Capture the cell that displays the provided text and extract its (x, y) central coordinate. 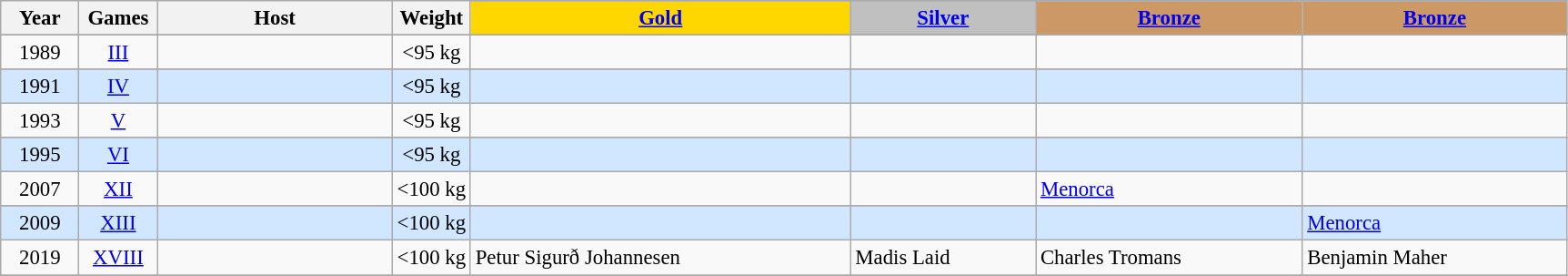
2007 (40, 189)
XII (118, 189)
Host (275, 18)
IV (118, 87)
Madis Laid (943, 258)
1991 (40, 87)
1995 (40, 155)
2009 (40, 223)
Petur Sigurð Johannesen (660, 258)
III (118, 53)
Gold (660, 18)
2019 (40, 258)
1993 (40, 121)
Year (40, 18)
Games (118, 18)
Silver (943, 18)
VI (118, 155)
Weight (431, 18)
XVIII (118, 258)
Benjamin Maher (1435, 258)
Charles Tromans (1170, 258)
XIII (118, 223)
1989 (40, 53)
V (118, 121)
